Return the (X, Y) coordinate for the center point of the cell that contains the specified text.  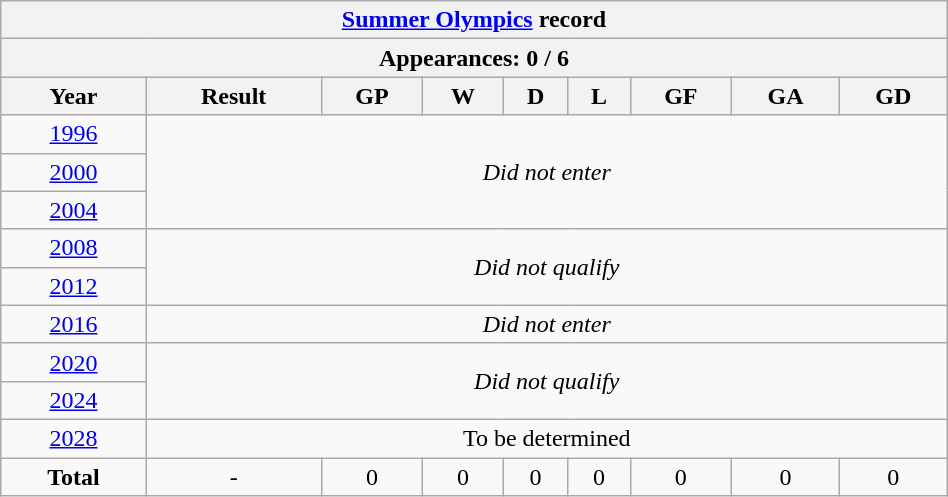
2008 (74, 248)
GA (786, 96)
2024 (74, 400)
- (234, 477)
1996 (74, 134)
GF (681, 96)
D (536, 96)
To be determined (546, 438)
2004 (74, 210)
L (599, 96)
2028 (74, 438)
GP (372, 96)
2020 (74, 362)
Summer Olympics record (474, 20)
Result (234, 96)
GD (893, 96)
2012 (74, 286)
2016 (74, 324)
Total (74, 477)
2000 (74, 172)
Appearances: 0 / 6 (474, 58)
W (463, 96)
Year (74, 96)
